Determine the [X, Y] coordinate at the center of the cell enclosing the given text.  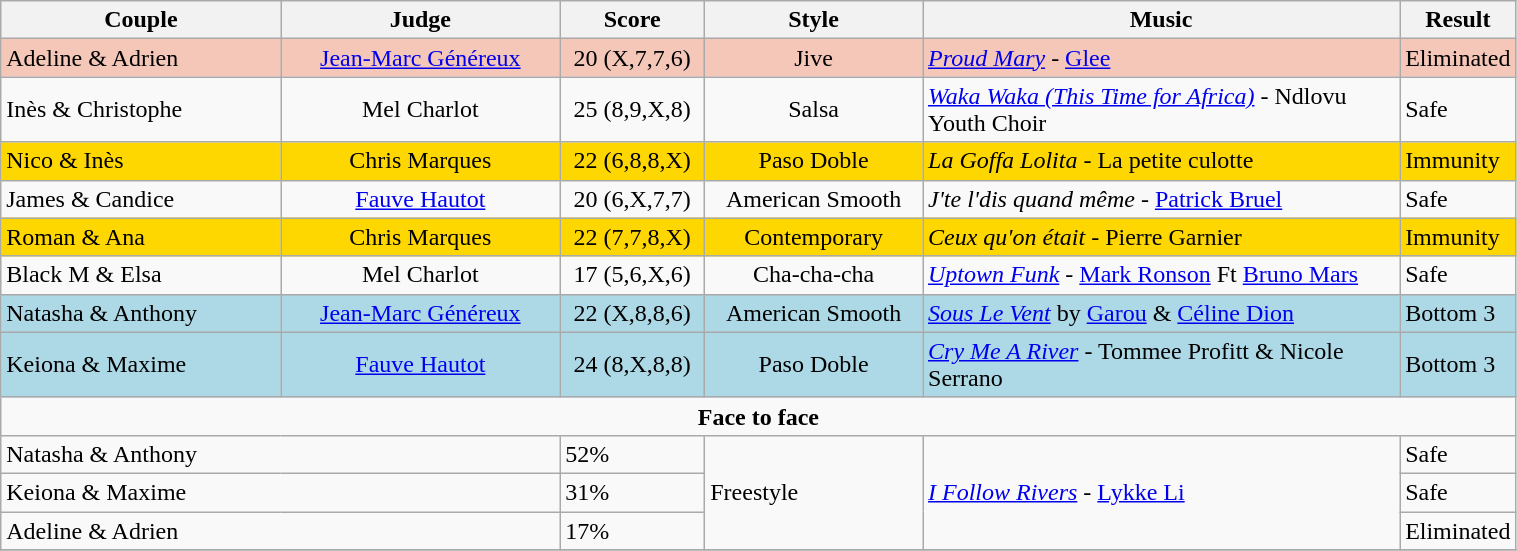
22 (X,8,8,6) [632, 313]
Salsa [814, 110]
Face to face [758, 416]
Cha-cha-cha [814, 275]
17% [632, 531]
Style [814, 20]
Result [1458, 20]
James & Candice [141, 199]
Couple [141, 20]
52% [632, 454]
Ceux qu'on était - Pierre Garnier [1160, 237]
Jive [814, 58]
31% [632, 492]
I Follow Rivers - Lykke Li [1160, 492]
Music [1160, 20]
22 (6,8,8,X) [632, 161]
Contemporary [814, 237]
Uptown Funk - Mark Ronson Ft Bruno Mars [1160, 275]
Waka Waka (This Time for Africa) - Ndlovu Youth Choir [1160, 110]
Judge [420, 20]
25 (8,9,X,8) [632, 110]
22 (7,7,8,X) [632, 237]
Inès & Christophe [141, 110]
Freestyle [814, 492]
Score [632, 20]
20 (X,7,7,6) [632, 58]
Black M & Elsa [141, 275]
Proud Mary - Glee [1160, 58]
La Goffa Lolita - La petite culotte [1160, 161]
Roman & Ana [141, 237]
17 (5,6,X,6) [632, 275]
24 (8,X,8,8) [632, 364]
20 (6,X,7,7) [632, 199]
Sous Le Vent by Garou & Céline Dion [1160, 313]
Cry Me A River - Tommee Profitt & Nicole Serrano [1160, 364]
J'te l'dis quand même - Patrick Bruel [1160, 199]
Nico & Inès [141, 161]
